Scan for the cell matching the given text and deliver its (X, Y) coordinate at center. 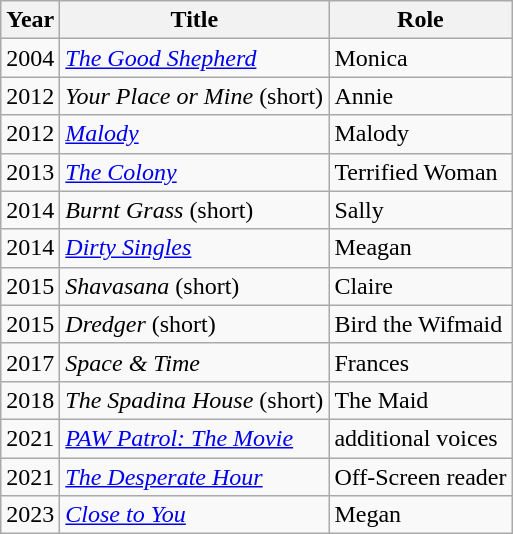
Megan (420, 515)
Dredger (short) (194, 324)
Monica (420, 58)
Your Place or Mine (short) (194, 96)
Close to You (194, 515)
2004 (30, 58)
2018 (30, 400)
Title (194, 20)
The Colony (194, 172)
The Spadina House (short) (194, 400)
Claire (420, 286)
Meagan (420, 248)
Bird the Wifmaid (420, 324)
2023 (30, 515)
Frances (420, 362)
Role (420, 20)
Shavasana (short) (194, 286)
2013 (30, 172)
Sally (420, 210)
Off-Screen reader (420, 477)
2017 (30, 362)
Dirty Singles (194, 248)
PAW Patrol: The Movie (194, 438)
The Desperate Hour (194, 477)
The Good Shepherd (194, 58)
The Maid (420, 400)
Year (30, 20)
Burnt Grass (short) (194, 210)
Space & Time (194, 362)
Annie (420, 96)
Terrified Woman (420, 172)
additional voices (420, 438)
